Determine the [x, y] coordinate at the center of the cell enclosing the given text.  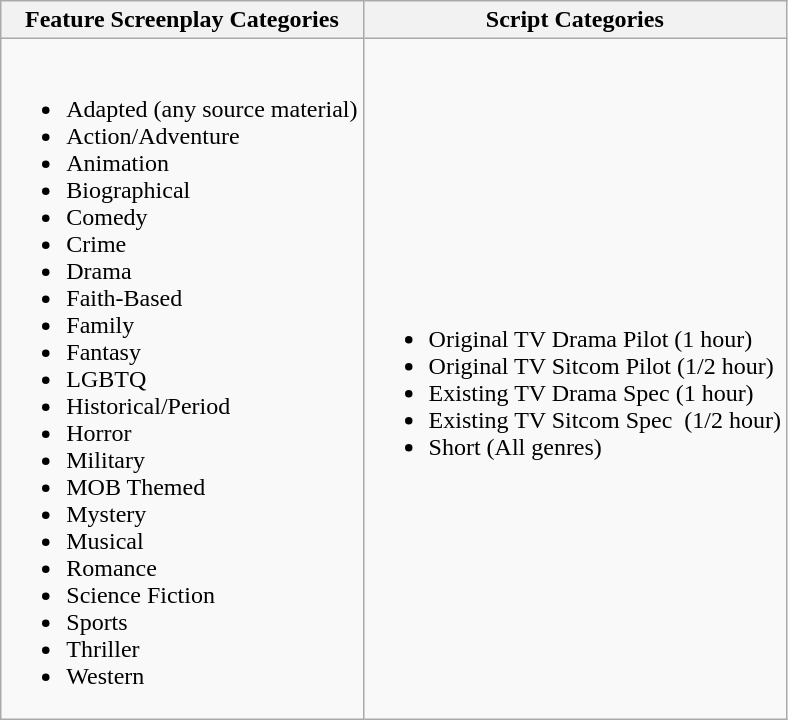
Script Categories [574, 20]
Feature Screenplay Categories [182, 20]
